Pinpoint the cell where the given text exists, returning its (x, y) midpoint coordinate. 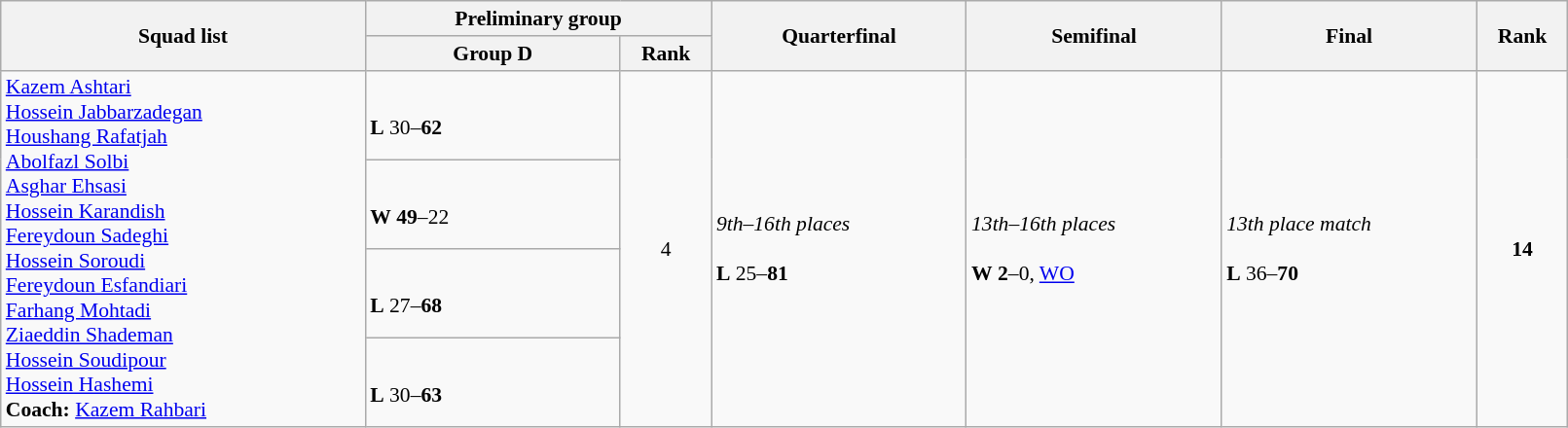
Squad list (183, 35)
Group D (492, 53)
Quarterfinal (839, 35)
4 (666, 249)
Semifinal (1094, 35)
L 30–63 (492, 383)
14 (1522, 249)
Final (1349, 35)
13th–16th placesW 2–0, WO (1094, 249)
L 30–62 (492, 115)
13th place matchL 36–70 (1349, 249)
W 49–22 (492, 204)
L 27–68 (492, 294)
9th–16th placesL 25–81 (839, 249)
Preliminary group (538, 18)
